Detect which cell encompasses the target text, then output its [x, y] center coordinate. 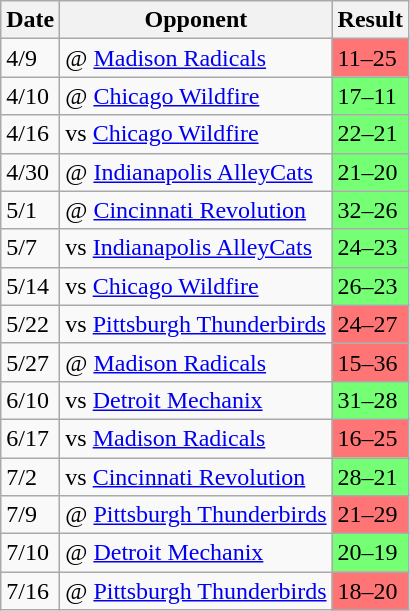
4/9 [30, 58]
vs Detroit Mechanix [196, 400]
16–25 [370, 438]
5/27 [30, 362]
5/22 [30, 324]
@ Indianapolis AlleyCats [196, 172]
@ Cincinnati Revolution [196, 210]
vs Madison Radicals [196, 438]
@ Chicago Wildfire [196, 96]
32–26 [370, 210]
21–20 [370, 172]
22–21 [370, 134]
Result [370, 20]
11–25 [370, 58]
7/10 [30, 553]
Date [30, 20]
17–11 [370, 96]
21–29 [370, 515]
18–20 [370, 591]
5/7 [30, 248]
15–36 [370, 362]
7/2 [30, 477]
5/1 [30, 210]
vs Indianapolis AlleyCats [196, 248]
vs Pittsburgh Thunderbirds [196, 324]
7/9 [30, 515]
4/10 [30, 96]
28–21 [370, 477]
7/16 [30, 591]
20–19 [370, 553]
@ Detroit Mechanix [196, 553]
6/17 [30, 438]
24–27 [370, 324]
vs Cincinnati Revolution [196, 477]
4/16 [30, 134]
4/30 [30, 172]
5/14 [30, 286]
6/10 [30, 400]
31–28 [370, 400]
26–23 [370, 286]
24–23 [370, 248]
Opponent [196, 20]
